Detect which cell encompasses the target text, then output its (x, y) center coordinate. 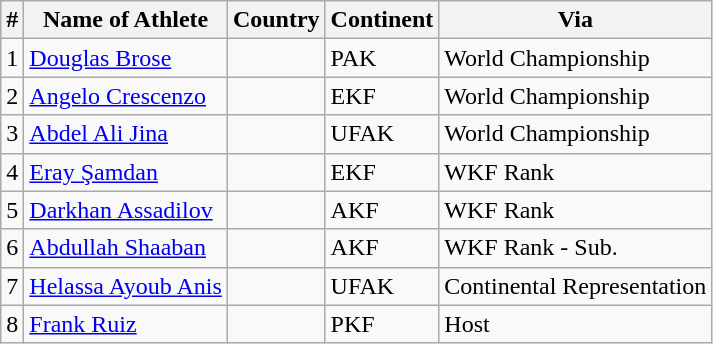
Darkhan Assadilov (126, 210)
2 (12, 96)
PKF (382, 324)
Abdullah Shaaban (126, 248)
WKF Rank - Sub. (576, 248)
Helassa Ayoub Anis (126, 286)
8 (12, 324)
Via (576, 20)
Continental Representation (576, 286)
1 (12, 58)
4 (12, 172)
Abdel Ali Jina (126, 134)
Eray Şamdan (126, 172)
Frank Ruiz (126, 324)
# (12, 20)
Douglas Brose (126, 58)
6 (12, 248)
PAK (382, 58)
Name of Athlete (126, 20)
Country (276, 20)
Continent (382, 20)
7 (12, 286)
Host (576, 324)
Angelo Crescenzo (126, 96)
3 (12, 134)
5 (12, 210)
